For the text-containing cell, return its midpoint in (x, y) coordinate format. 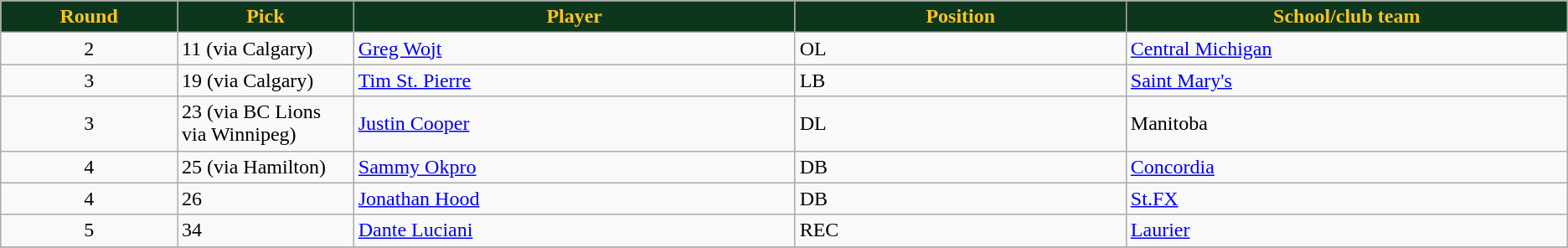
Position (960, 17)
Greg Wojt (575, 49)
Dante Luciani (575, 230)
St.FX (1347, 199)
Sammy Okpro (575, 167)
OL (960, 49)
23 (via BC Lions via Winnipeg) (266, 124)
26 (266, 199)
Justin Cooper (575, 124)
Saint Mary's (1347, 80)
Concordia (1347, 167)
LB (960, 80)
Laurier (1347, 230)
Tim St. Pierre (575, 80)
DL (960, 124)
19 (via Calgary) (266, 80)
REC (960, 230)
25 (via Hamilton) (266, 167)
Jonathan Hood (575, 199)
34 (266, 230)
2 (89, 49)
Central Michigan (1347, 49)
Pick (266, 17)
5 (89, 230)
11 (via Calgary) (266, 49)
Round (89, 17)
Player (575, 17)
Manitoba (1347, 124)
School/club team (1347, 17)
